Identify which cell holds the provided text, then report its [X, Y] central coordinate. 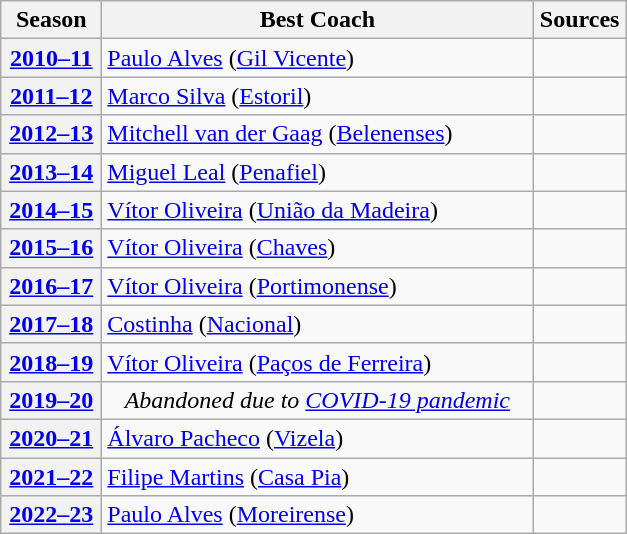
Miguel Leal (Penafiel) [318, 172]
Paulo Alves (Moreirense) [318, 515]
Vítor Oliveira (Portimonense) [318, 286]
Best Coach [318, 20]
Vítor Oliveira (União da Madeira) [318, 210]
2010–11 [52, 58]
Vítor Oliveira (Chaves) [318, 248]
Álvaro Pacheco (Vizela) [318, 438]
2022–23 [52, 515]
Marco Silva (Estoril) [318, 96]
Abandoned due to COVID-19 pandemic [318, 400]
2011–12 [52, 96]
2014–15 [52, 210]
Costinha (Nacional) [318, 324]
2018–19 [52, 362]
Season [52, 20]
Paulo Alves (Gil Vicente) [318, 58]
Filipe Martins (Casa Pia) [318, 477]
2015–16 [52, 248]
2017–18 [52, 324]
2019–20 [52, 400]
2020–21 [52, 438]
2021–22 [52, 477]
2012–13 [52, 134]
2016–17 [52, 286]
Sources [580, 20]
2013–14 [52, 172]
Mitchell van der Gaag (Belenenses) [318, 134]
Vítor Oliveira (Paços de Ferreira) [318, 362]
